Extract the [x, y] coordinate from the center of the cell holding the provided text.  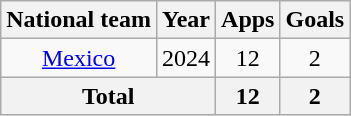
Year [186, 20]
Goals [315, 20]
Apps [248, 20]
Mexico [79, 58]
Total [108, 96]
National team [79, 20]
2024 [186, 58]
